Pinpoint the cell where the given text exists, returning its [X, Y] midpoint coordinate. 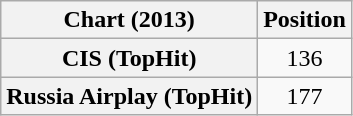
CIS (TopHit) [130, 58]
136 [305, 58]
177 [305, 96]
Position [305, 20]
Chart (2013) [130, 20]
Russia Airplay (TopHit) [130, 96]
